From the cell containing the given text, extract its center point as (x, y) coordinate. 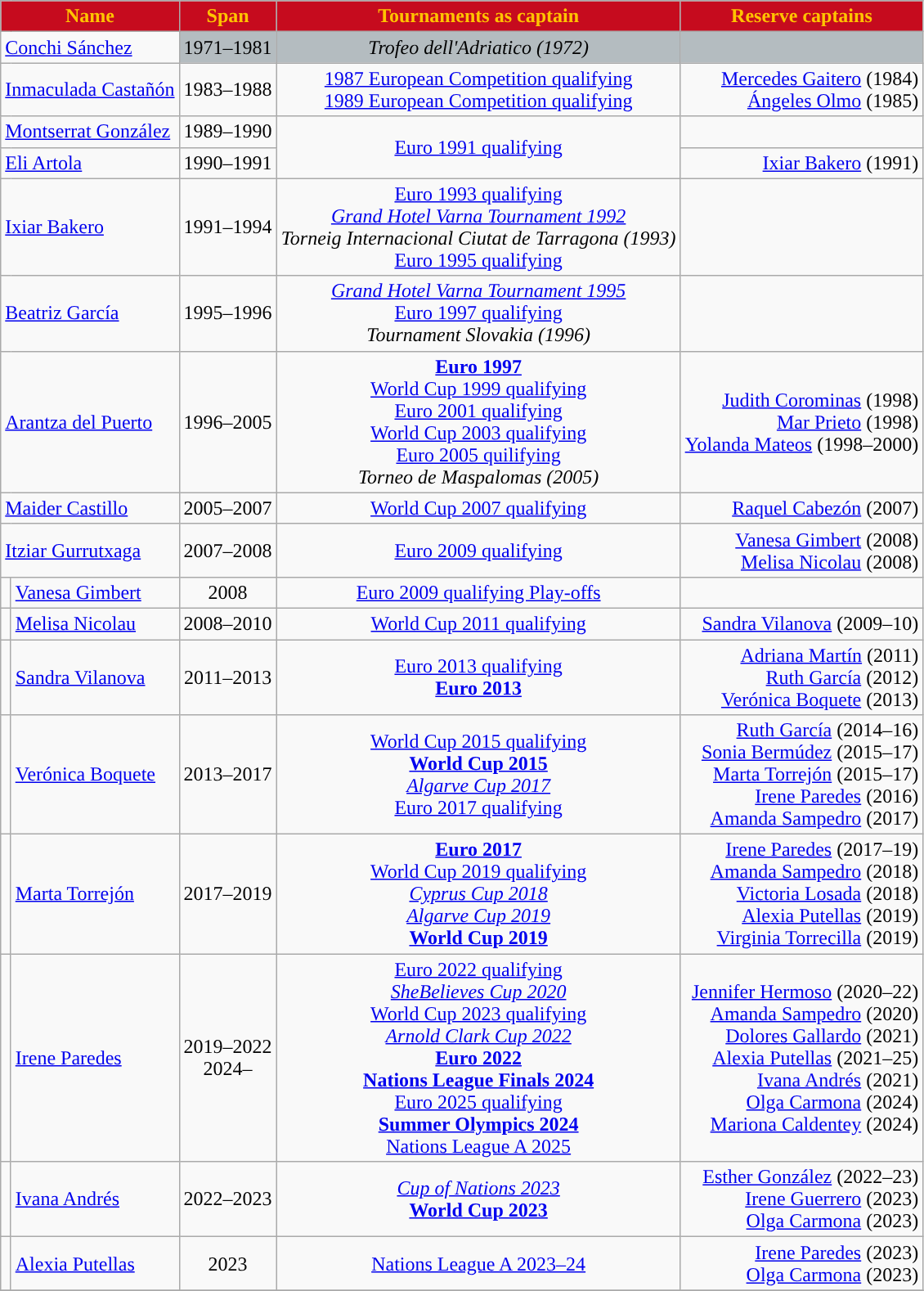
World Cup 2015 qualifying World Cup 2015 Algarve Cup 2017 Euro 2017 qualifying (478, 775)
Euro 1991 qualifying (478, 147)
Inmaculada Castañón (90, 90)
Esther González (2022–23) Irene Guerrero (2023) Olga Carmona (2023) (801, 1199)
Vanesa Gimbert (2008) Melisa Nicolau (2008) (801, 550)
1989–1990 (227, 132)
2008–2010 (227, 623)
Marta Torrejón (95, 894)
2019–2022 2024– (227, 1058)
Itziar Gurrutxaga (90, 550)
Ivana Andrés (95, 1199)
Eli Artola (90, 163)
Vanesa Gimbert (95, 592)
Ruth García (2014–16) Sonia Bermúdez (2015–17) Marta Torrejón (2015–17) Irene Paredes (2016) Amanda Sampedro (2017) (801, 775)
Alexia Putellas (95, 1263)
Euro 2009 qualifying (478, 550)
Verónica Boquete (95, 775)
Montserrat González (90, 132)
1996–2005 (227, 422)
2005–2007 (227, 508)
Arantza del Puerto (90, 422)
Reserve captains (801, 16)
1995–1996 (227, 313)
Nations League A 2023–24 (478, 1263)
1991–1994 (227, 227)
Conchi Sánchez (90, 47)
Grand Hotel Varna Tournament 1995 Euro 1997 qualifying Tournament Slovakia (1996) (478, 313)
Maider Castillo (90, 508)
Trofeo dell'Adriatico (1972) (478, 47)
2023 (227, 1263)
2013–2017 (227, 775)
1990–1991 (227, 163)
2022–2023 (227, 1199)
2007–2008 (227, 550)
Tournaments as captain (478, 16)
Euro 2017 World Cup 2019 qualifying Cyprus Cup 2018 Algarve Cup 2019 World Cup 2019 (478, 894)
Span (227, 16)
Beatriz García (90, 313)
Sandra Vilanova (95, 677)
1983–1988 (227, 90)
Ixiar Bakero (90, 227)
Sandra Vilanova (2009–10) (801, 623)
2008 (227, 592)
Cup of Nations 2023 World Cup 2023 (478, 1199)
2017–2019 (227, 894)
1971–1981 (227, 47)
Irene Paredes (95, 1058)
Euro 2013 qualifying Euro 2013 (478, 677)
Euro 1997 World Cup 1999 qualifying Euro 2001 qualifying World Cup 2003 qualifying Euro 2005 quilifying Torneo de Maspalomas (2005) (478, 422)
Raquel Cabezón (2007) (801, 508)
Judith Corominas (1998) Mar Prieto (1998) Yolanda Mateos (1998–2000) (801, 422)
Euro 2009 qualifying Play-offs (478, 592)
Melisa Nicolau (95, 623)
Mercedes Gaitero (1984) Ángeles Olmo (1985) (801, 90)
2011–2013 (227, 677)
Irene Paredes (2017–19) Amanda Sampedro (2018) Victoria Losada (2018) Alexia Putellas (2019) Virginia Torrecilla (2019) (801, 894)
1987 European Competition qualifying 1989 European Competition qualifying (478, 90)
Irene Paredes (2023) Olga Carmona (2023) (801, 1263)
Euro 1993 qualifying Grand Hotel Varna Tournament 1992 Torneig Internacional Ciutat de Tarragona (1993) Euro 1995 qualifying (478, 227)
World Cup 2007 qualifying (478, 508)
World Cup 2011 qualifying (478, 623)
Adriana Martín (2011) Ruth García (2012) Verónica Boquete (2013) (801, 677)
Ixiar Bakero (1991) (801, 163)
Name (90, 16)
